Scan for the cell matching the given text and deliver its [X, Y] coordinate at center. 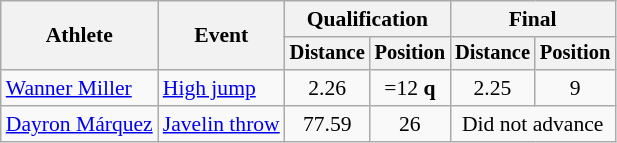
Javelin throw [222, 124]
Dayron Márquez [80, 124]
Wanner Miller [80, 88]
26 [410, 124]
9 [575, 88]
Event [222, 36]
High jump [222, 88]
Athlete [80, 36]
77.59 [328, 124]
Final [532, 19]
Qualification [368, 19]
2.26 [328, 88]
2.25 [492, 88]
Did not advance [532, 124]
=12 q [410, 88]
